Extract the [X, Y] coordinate from the center of the cell holding the provided text.  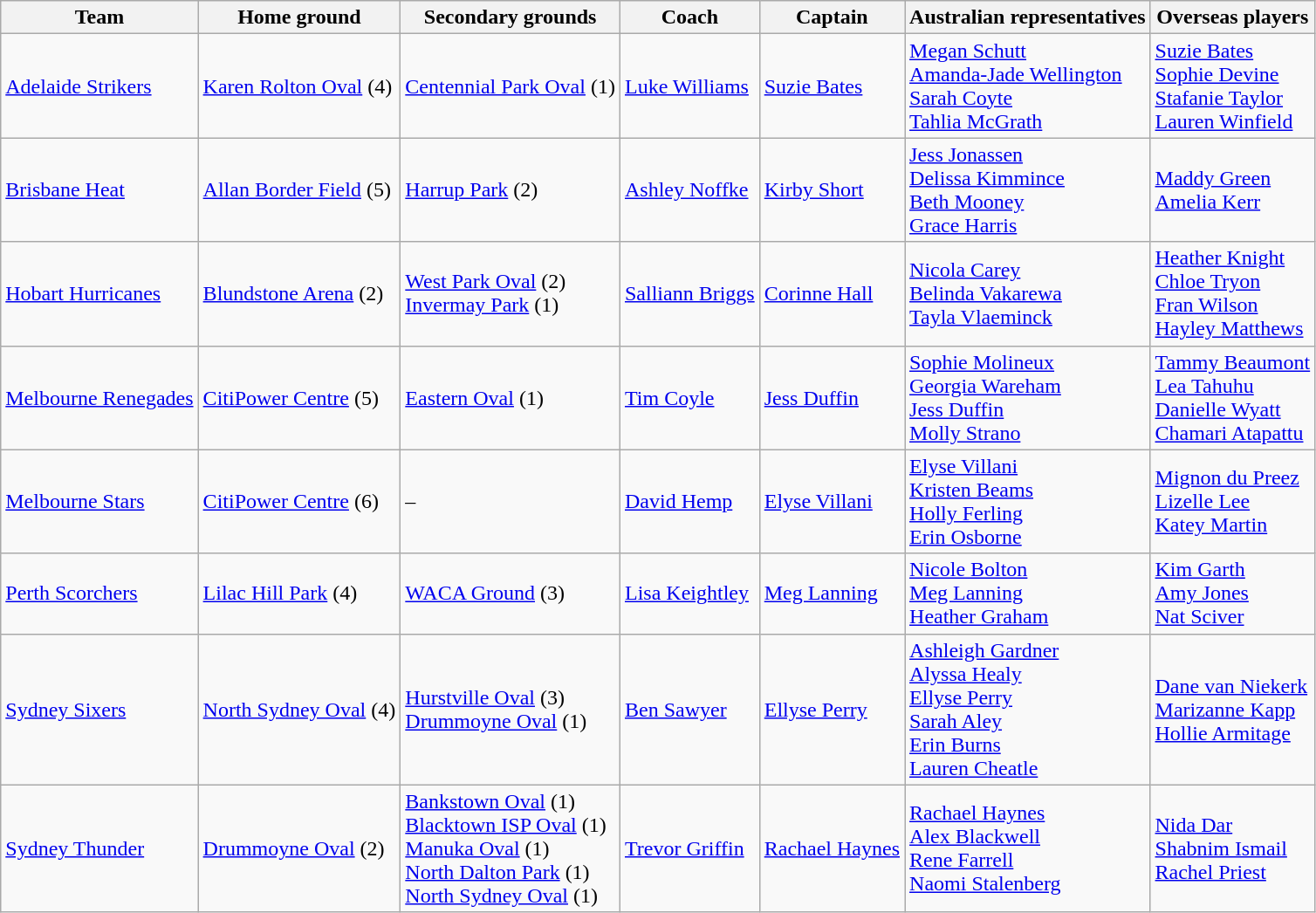
– [511, 501]
Rachael HaynesAlex BlackwellRene FarrellNaomi Stalenberg [1028, 848]
Rachael Haynes [832, 848]
Ashleigh GardnerAlyssa HealyEllyse PerrySarah AleyErin BurnsLauren Cheatle [1028, 709]
Nida Dar Shabnim Ismail Rachel Priest [1232, 848]
David Hemp [689, 501]
Adelaide Strikers [99, 86]
Captain [832, 17]
Suzie Bates Sophie Devine Stafanie Taylor Lauren Winfield [1232, 86]
Home ground [299, 17]
Ben Sawyer [689, 709]
West Park Oval (2)Invermay Park (1) [511, 293]
Ellyse Perry [832, 709]
Jess Duffin [832, 398]
Mignon du Preez Lizelle Lee Katey Martin [1232, 501]
Trevor Griffin [689, 848]
Elyse Villani [832, 501]
Hobart Hurricanes [99, 293]
Centennial Park Oval (1) [511, 86]
Nicole BoltonMeg LanningHeather Graham [1028, 594]
Salliann Briggs [689, 293]
Sydney Thunder [99, 848]
Harrup Park (2) [511, 190]
Maddy Green Amelia Kerr [1232, 190]
Tim Coyle [689, 398]
Australian representatives [1028, 17]
Hurstville Oval (3)Drummoyne Oval (1) [511, 709]
Overseas players [1232, 17]
Coach [689, 17]
Nicola CareyBelinda VakarewaTayla Vlaeminck [1028, 293]
Allan Border Field (5) [299, 190]
Brisbane Heat [99, 190]
Blundstone Arena (2) [299, 293]
Jess JonassenDelissa KimminceBeth MooneyGrace Harris [1028, 190]
Kim Garth Amy Jones Nat Sciver [1232, 594]
Kirby Short [832, 190]
Team [99, 17]
Sophie MolineuxGeorgia WarehamJess DuffinMolly Strano [1028, 398]
Perth Scorchers [99, 594]
Megan SchuttAmanda-Jade WellingtonSarah CoyteTahlia McGrath [1028, 86]
Melbourne Stars [99, 501]
Tammy Beaumont Lea Tahuhu Danielle WyattChamari Atapattu [1232, 398]
CitiPower Centre (5) [299, 398]
Luke Williams [689, 86]
North Sydney Oval (4) [299, 709]
Eastern Oval (1) [511, 398]
Bankstown Oval (1)Blacktown ISP Oval (1)Manuka Oval (1)North Dalton Park (1)North Sydney Oval (1) [511, 848]
WACA Ground (3) [511, 594]
Heather Knight Chloe Tryon Fran WilsonHayley Matthews [1232, 293]
Melbourne Renegades [99, 398]
Lisa Keightley [689, 594]
CitiPower Centre (6) [299, 501]
Karen Rolton Oval (4) [299, 86]
Lilac Hill Park (4) [299, 594]
Suzie Bates [832, 86]
Meg Lanning [832, 594]
Drummoyne Oval (2) [299, 848]
Secondary grounds [511, 17]
Dane van Niekerk Marizanne Kapp Hollie Armitage [1232, 709]
Corinne Hall [832, 293]
Ashley Noffke [689, 190]
Elyse VillaniKristen BeamsHolly FerlingErin Osborne [1028, 501]
Sydney Sixers [99, 709]
